For the text-containing cell, return its midpoint in (X, Y) coordinate format. 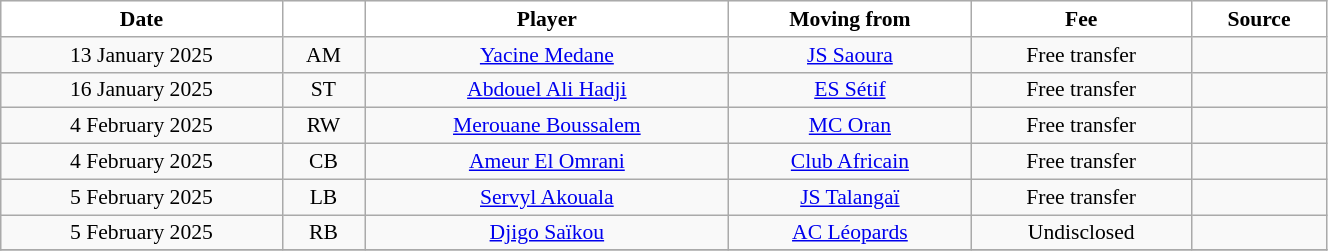
Player (547, 19)
Fee (1082, 19)
AC Léopards (850, 233)
MC Oran (850, 126)
Yacine Medane (547, 55)
CB (324, 162)
ST (324, 90)
AM (324, 55)
Abdouel Ali Hadji (547, 90)
Club Africain (850, 162)
16 January 2025 (142, 90)
Date (142, 19)
ES Sétif (850, 90)
Moving from (850, 19)
Ameur El Omrani (547, 162)
Undisclosed (1082, 233)
Servyl Akouala (547, 197)
RB (324, 233)
RW (324, 126)
Source (1258, 19)
Djigo Saïkou (547, 233)
13 January 2025 (142, 55)
LB (324, 197)
JS Talangaï (850, 197)
JS Saoura (850, 55)
Merouane Boussalem (547, 126)
